Capture the cell that displays the provided text and extract its (X, Y) central coordinate. 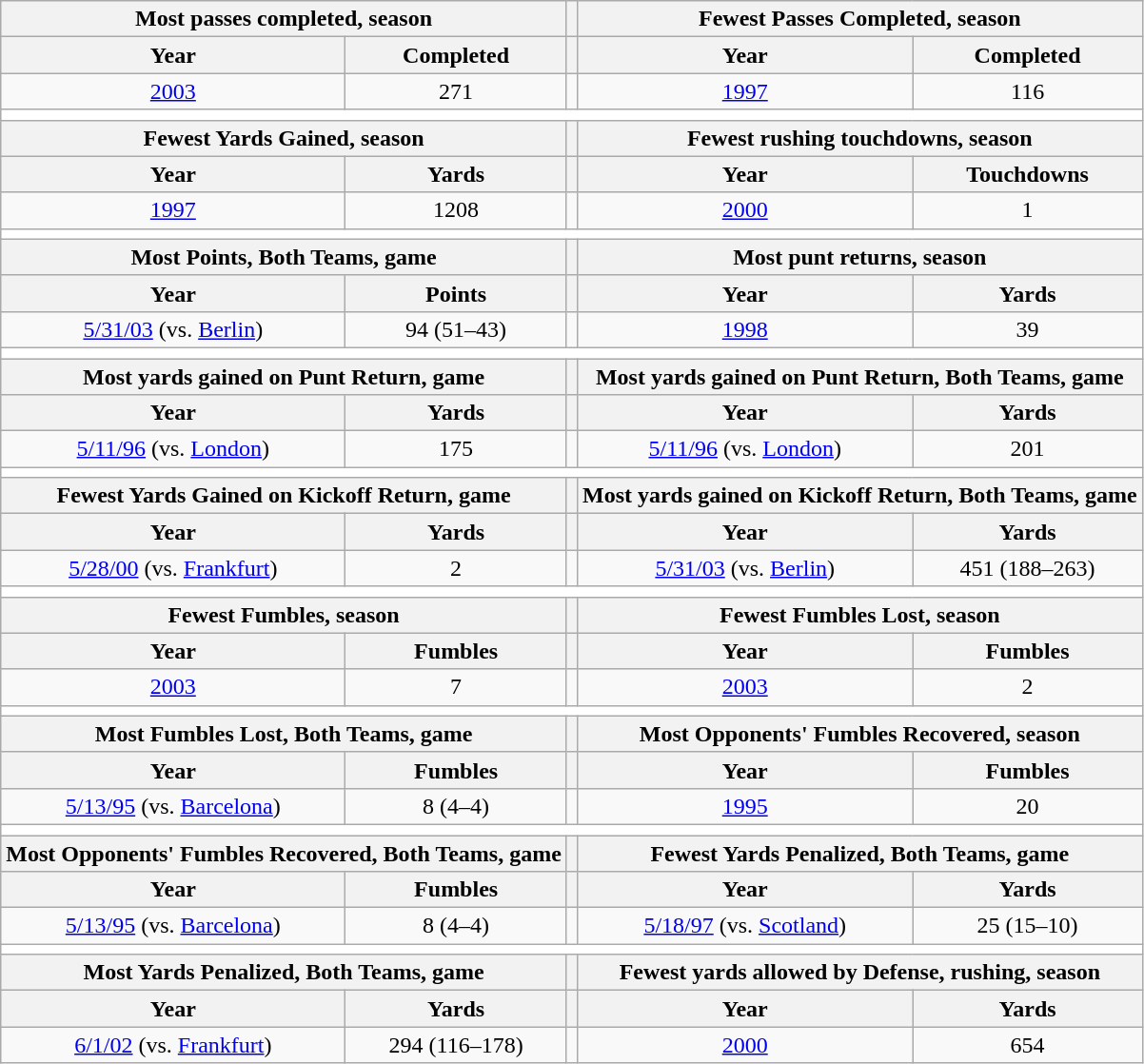
Most yards gained on Punt Return, Both Teams, game (859, 376)
451 (188–263) (1028, 568)
1995 (744, 806)
Most Opponents' Fumbles Recovered, season (859, 734)
Fewest Passes Completed, season (859, 19)
Most yards gained on Punt Return, game (284, 376)
175 (457, 449)
Points (457, 293)
294 (116–178) (457, 1045)
Most Opponents' Fumbles Recovered, Both Teams, game (284, 854)
Fewest rushing touchdowns, season (859, 138)
Most Fumbles Lost, Both Teams, game (284, 734)
1208 (457, 210)
Most punt returns, season (859, 257)
Fewest Fumbles Lost, season (859, 615)
5/18/97 (vs. Scotland) (744, 926)
201 (1028, 449)
116 (1028, 91)
654 (1028, 1045)
94 (51–43) (457, 329)
39 (1028, 329)
25 (15–10) (1028, 926)
6/1/02 (vs. Frankfurt) (173, 1045)
5/28/00 (vs. Frankfurt) (173, 568)
Fewest Yards Gained on Kickoff Return, game (284, 496)
20 (1028, 806)
Fewest Yards Gained, season (284, 138)
7 (457, 687)
Most passes completed, season (284, 19)
1998 (744, 329)
Touchdowns (1028, 174)
Most yards gained on Kickoff Return, Both Teams, game (859, 496)
Fewest yards allowed by Defense, rushing, season (859, 973)
Most Yards Penalized, Both Teams, game (284, 973)
1 (1028, 210)
Fewest Fumbles, season (284, 615)
Most Points, Both Teams, game (284, 257)
Fewest Yards Penalized, Both Teams, game (859, 854)
271 (457, 91)
